Identify which cell holds the provided text, then report its [x, y] central coordinate. 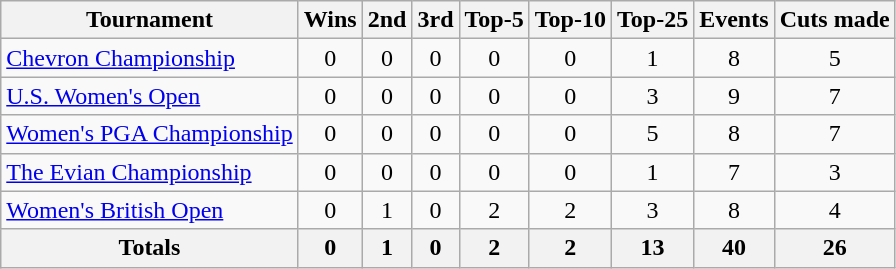
The Evian Championship [150, 172]
3rd [436, 20]
Top-10 [570, 20]
Chevron Championship [150, 58]
Totals [150, 248]
Women's British Open [150, 210]
26 [834, 248]
U.S. Women's Open [150, 96]
Cuts made [834, 20]
13 [652, 248]
Events [734, 20]
Tournament [150, 20]
Top-25 [652, 20]
40 [734, 248]
Wins [330, 20]
Top-5 [494, 20]
4 [834, 210]
9 [734, 96]
Women's PGA Championship [150, 134]
2nd [387, 20]
